Find where the given text appears and provide that cell's center as (x, y) coordinate. 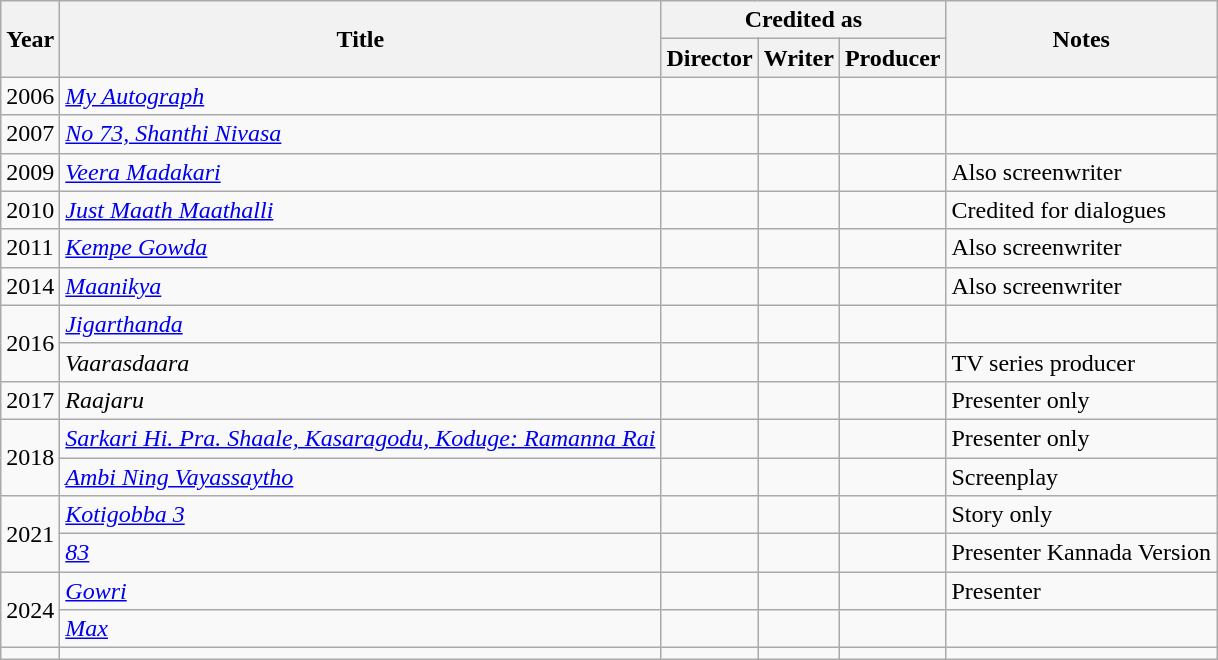
Raajaru (360, 400)
Presenter (1082, 591)
Maanikya (360, 286)
Max (360, 629)
Sarkari Hi. Pra. Shaale, Kasaragodu, Koduge: Ramanna Rai (360, 438)
Credited as (804, 20)
2016 (30, 343)
2024 (30, 610)
2009 (30, 172)
Gowri (360, 591)
Veera Madakari (360, 172)
83 (360, 553)
Presenter Kannada Version (1082, 553)
No 73, Shanthi Nivasa (360, 134)
2014 (30, 286)
2018 (30, 457)
2011 (30, 248)
Kotigobba 3 (360, 515)
2010 (30, 210)
My Autograph (360, 96)
Writer (798, 58)
Year (30, 39)
2021 (30, 534)
2017 (30, 400)
Notes (1082, 39)
2007 (30, 134)
Ambi Ning Vayassaytho (360, 477)
2006 (30, 96)
Just Maath Maathalli (360, 210)
Vaarasdaara (360, 362)
Story only (1082, 515)
Director (710, 58)
Jigarthanda (360, 324)
Credited for dialogues (1082, 210)
Title (360, 39)
Screenplay (1082, 477)
Kempe Gowda (360, 248)
Producer (892, 58)
TV series producer (1082, 362)
